Locate the cell with the specified text and output its (X, Y) center coordinate. 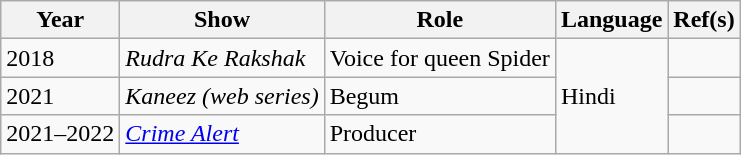
Language (611, 20)
Hindi (611, 96)
Ref(s) (704, 20)
2018 (60, 58)
Kaneez (web series) (222, 96)
2021 (60, 96)
Voice for queen Spider (440, 58)
Rudra Ke Rakshak (222, 58)
2021–2022 (60, 134)
Show (222, 20)
Producer (440, 134)
Begum (440, 96)
Year (60, 20)
Crime Alert (222, 134)
Role (440, 20)
